For the text-containing cell, return its midpoint in [x, y] coordinate format. 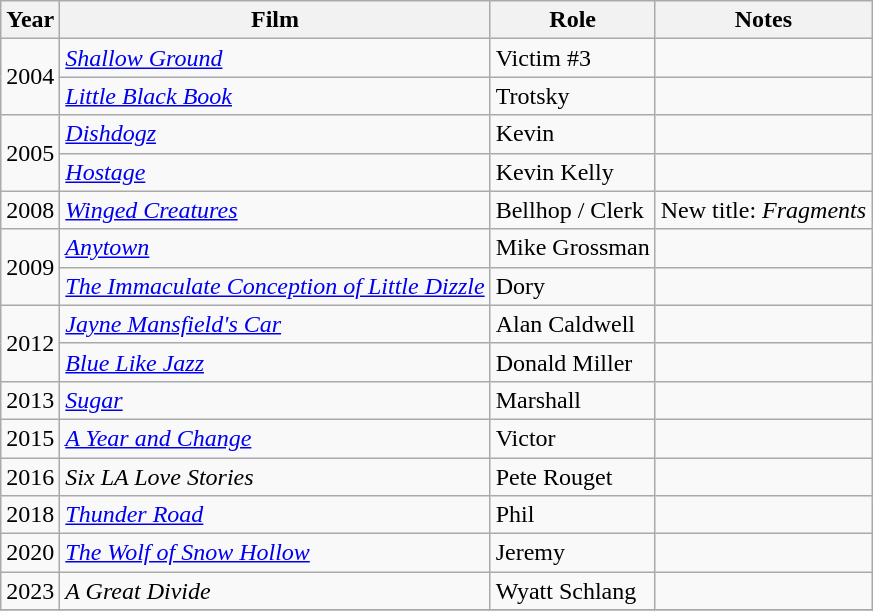
2020 [30, 553]
Winged Creatures [275, 210]
Dishdogz [275, 134]
Kevin [572, 134]
Mike Grossman [572, 248]
A Year and Change [275, 438]
The Wolf of Snow Hollow [275, 553]
2012 [30, 343]
Kevin Kelly [572, 172]
Jeremy [572, 553]
A Great Divide [275, 591]
Shallow Ground [275, 58]
2008 [30, 210]
Wyatt Schlang [572, 591]
2016 [30, 477]
Sugar [275, 400]
Phil [572, 515]
Year [30, 20]
Hostage [275, 172]
2023 [30, 591]
Victim #3 [572, 58]
2013 [30, 400]
2004 [30, 77]
2018 [30, 515]
Notes [763, 20]
Anytown [275, 248]
Trotsky [572, 96]
Blue Like Jazz [275, 362]
Thunder Road [275, 515]
Bellhop / Clerk [572, 210]
Six LA Love Stories [275, 477]
Alan Caldwell [572, 324]
Role [572, 20]
Victor [572, 438]
Pete Rouget [572, 477]
Donald Miller [572, 362]
The Immaculate Conception of Little Dizzle [275, 286]
New title: Fragments [763, 210]
2009 [30, 267]
Film [275, 20]
Dory [572, 286]
Marshall [572, 400]
2005 [30, 153]
2015 [30, 438]
Little Black Book [275, 96]
Jayne Mansfield's Car [275, 324]
